Detect which cell encompasses the target text, then output its (X, Y) center coordinate. 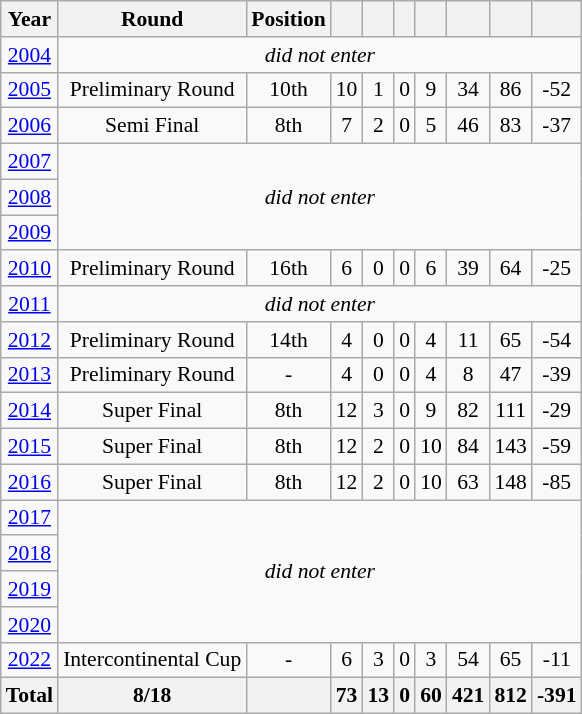
11 (468, 340)
2019 (30, 589)
-29 (557, 411)
39 (468, 269)
2020 (30, 625)
47 (510, 375)
2015 (30, 447)
2006 (30, 126)
2010 (30, 269)
Semi Final (152, 126)
73 (347, 696)
-59 (557, 447)
2009 (30, 233)
2012 (30, 340)
10th (288, 90)
812 (510, 696)
-85 (557, 482)
60 (431, 696)
83 (510, 126)
-54 (557, 340)
8/18 (152, 696)
143 (510, 447)
Total (30, 696)
2022 (30, 660)
2011 (30, 304)
Year (30, 19)
-39 (557, 375)
Position (288, 19)
14th (288, 340)
5 (431, 126)
2005 (30, 90)
2014 (30, 411)
-25 (557, 269)
63 (468, 482)
2017 (30, 518)
-37 (557, 126)
-11 (557, 660)
Intercontinental Cup (152, 660)
2008 (30, 197)
34 (468, 90)
-52 (557, 90)
2018 (30, 554)
2013 (30, 375)
7 (347, 126)
1 (378, 90)
111 (510, 411)
16th (288, 269)
13 (378, 696)
46 (468, 126)
8 (468, 375)
-391 (557, 696)
54 (468, 660)
84 (468, 447)
86 (510, 90)
2007 (30, 162)
64 (510, 269)
2016 (30, 482)
421 (468, 696)
2004 (30, 55)
Round (152, 19)
82 (468, 411)
148 (510, 482)
